Return the (X, Y) coordinate for the center point of the cell that contains the specified text.  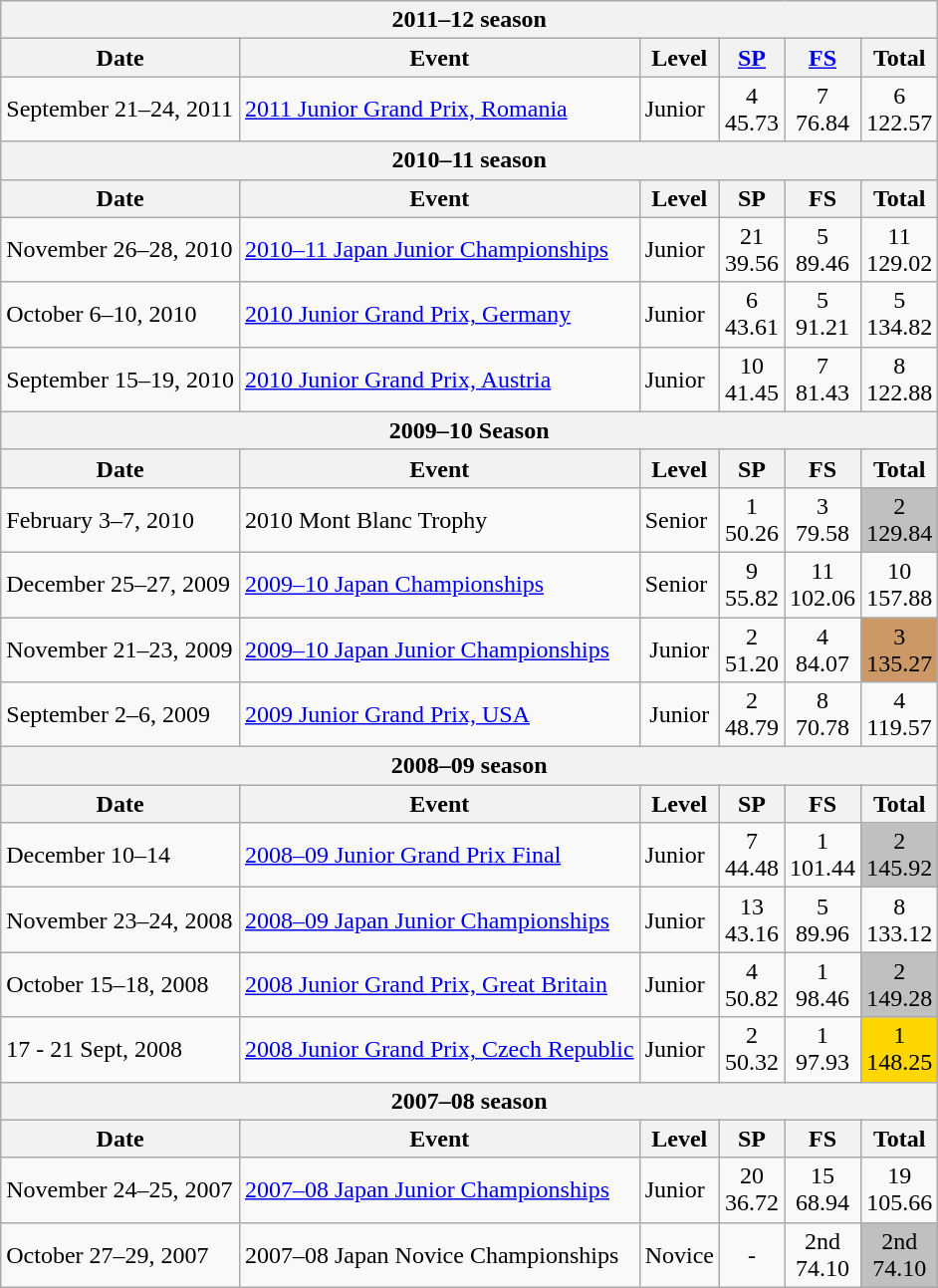
15 68.94 (822, 1189)
2011–12 season (470, 20)
7 44.48 (751, 855)
2008–09 Junior Grand Prix Final (439, 855)
1 97.93 (822, 1050)
2008 Junior Grand Prix, Czech Republic (439, 1050)
November 24–25, 2007 (120, 1189)
20 36.72 (751, 1189)
2008 Junior Grand Prix, Great Britain (439, 984)
8 70.78 (822, 715)
November 23–24, 2008 (120, 920)
7 81.43 (822, 379)
4 119.57 (900, 715)
8 122.88 (900, 379)
2010 Junior Grand Prix, Germany (439, 315)
8 133.12 (900, 920)
21 39.56 (751, 249)
October 15–18, 2008 (120, 984)
2009–10 Season (470, 430)
9 55.82 (751, 584)
2009–10 Japan Championships (439, 584)
September 15–19, 2010 (120, 379)
2010 Mont Blanc Trophy (439, 520)
October 6–10, 2010 (120, 315)
4 45.73 (751, 110)
19 105.66 (900, 1189)
October 27–29, 2007 (120, 1255)
2009–10 Japan Junior Championships (439, 649)
2007–08 Japan Novice Championships (439, 1255)
10 157.88 (900, 584)
2010 Junior Grand Prix, Austria (439, 379)
2 129.84 (900, 520)
2 149.28 (900, 984)
2 48.79 (751, 715)
17 - 21 Sept, 2008 (120, 1050)
7 76.84 (822, 110)
5 134.82 (900, 315)
6 43.61 (751, 315)
4 50.82 (751, 984)
2008–09 season (470, 766)
November 26–28, 2010 (120, 249)
4 84.07 (822, 649)
5 89.46 (822, 249)
5 91.21 (822, 315)
11 129.02 (900, 249)
2007–08 Japan Junior Championships (439, 1189)
2 51.20 (751, 649)
Novice (679, 1255)
November 21–23, 2009 (120, 649)
- (751, 1255)
3 135.27 (900, 649)
6 122.57 (900, 110)
2010–11 Japan Junior Championships (439, 249)
December 25–27, 2009 (120, 584)
1 101.44 (822, 855)
3 79.58 (822, 520)
2 50.32 (751, 1050)
5 89.96 (822, 920)
2007–08 season (470, 1101)
September 2–6, 2009 (120, 715)
2011 Junior Grand Prix, Romania (439, 110)
2008–09 Japan Junior Championships (439, 920)
11 102.06 (822, 584)
1 148.25 (900, 1050)
December 10–14 (120, 855)
2009 Junior Grand Prix, USA (439, 715)
2 145.92 (900, 855)
13 43.16 (751, 920)
1 98.46 (822, 984)
September 21–24, 2011 (120, 110)
10 41.45 (751, 379)
February 3–7, 2010 (120, 520)
2010–11 season (470, 160)
1 50.26 (751, 520)
